Scan for the cell matching the given text and deliver its (x, y) coordinate at center. 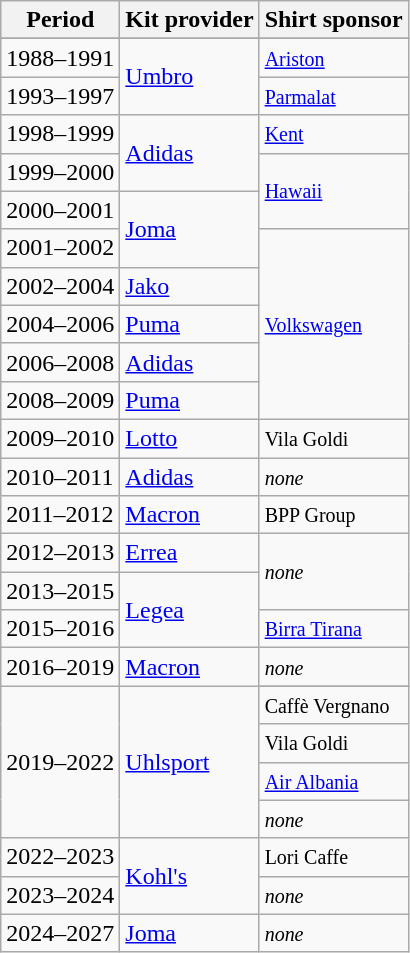
2009–2010 (60, 438)
Caffè Vergnano (334, 705)
2002–2004 (60, 286)
2016–2019 (60, 667)
Umbro (190, 77)
1999–2000 (60, 172)
Ariston (334, 58)
Lori Caffe (334, 857)
1988–1991 (60, 58)
2004–2006 (60, 324)
Uhlsport (190, 762)
2019–2022 (60, 762)
Shirt sponsor (334, 20)
Errea (190, 553)
Volkswagen (334, 324)
2010–2011 (60, 477)
2006–2008 (60, 362)
1993–1997 (60, 96)
Jako (190, 286)
2008–2009 (60, 400)
Kit provider (190, 20)
Air Albania (334, 781)
Lotto (190, 438)
Legea (190, 610)
2013–2015 (60, 591)
Birra Tirana (334, 629)
2022–2023 (60, 857)
2011–2012 (60, 515)
1998–1999 (60, 134)
2012–2013 (60, 553)
Kent (334, 134)
2001–2002 (60, 248)
Parmalat (334, 96)
Hawaii (334, 191)
Period (60, 20)
2015–2016 (60, 629)
2023–2024 (60, 895)
BPP Group (334, 515)
2024–2027 (60, 933)
2000–2001 (60, 210)
Kohl's (190, 876)
